Extract the [X, Y] coordinate from the center of the cell holding the provided text.  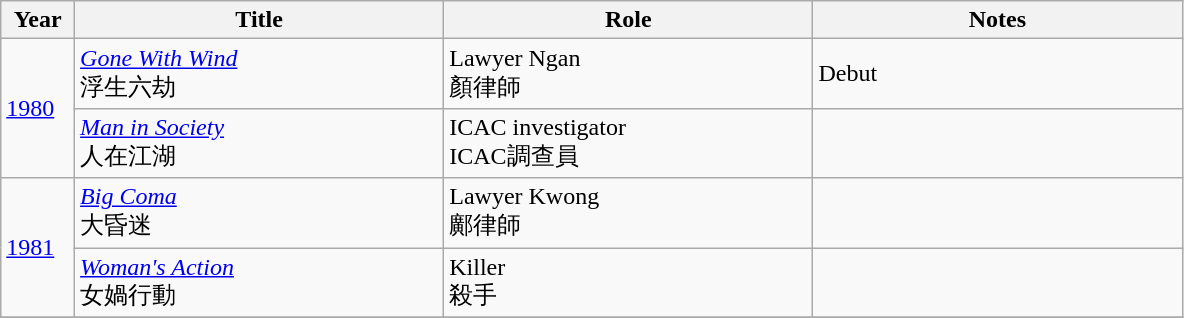
Debut [998, 74]
ICAC investigatorICAC調查員 [628, 143]
Notes [998, 20]
1981 [38, 248]
Year [38, 20]
Big Coma大昏迷 [260, 213]
Role [628, 20]
Woman's Action女媧行動 [260, 283]
Title [260, 20]
Gone With Wind浮生六劫 [260, 74]
1980 [38, 108]
Lawyer Kwong鄺律師 [628, 213]
Killer殺手 [628, 283]
Lawyer Ngan顏律師 [628, 74]
Man in Society人在江湖 [260, 143]
